Locate the cell with the specified text and output its [x, y] center coordinate. 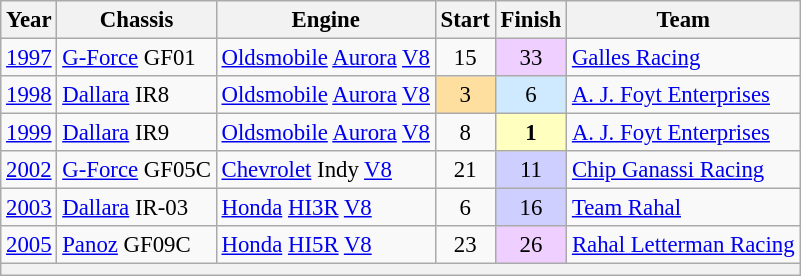
Chevrolet Indy V8 [326, 170]
Team [684, 20]
Finish [530, 20]
Dallara IR9 [136, 133]
Honda HI5R V8 [326, 245]
15 [465, 58]
21 [465, 170]
Dallara IR8 [136, 95]
11 [530, 170]
Dallara IR-03 [136, 208]
G-Force GF05C [136, 170]
26 [530, 245]
1997 [29, 58]
Chassis [136, 20]
Galles Racing [684, 58]
3 [465, 95]
33 [530, 58]
23 [465, 245]
2005 [29, 245]
1999 [29, 133]
Start [465, 20]
Panoz GF09C [136, 245]
G-Force GF01 [136, 58]
Engine [326, 20]
Honda HI3R V8 [326, 208]
Team Rahal [684, 208]
1998 [29, 95]
8 [465, 133]
2003 [29, 208]
1 [530, 133]
Year [29, 20]
Chip Ganassi Racing [684, 170]
2002 [29, 170]
16 [530, 208]
Rahal Letterman Racing [684, 245]
